Capture the cell that displays the provided text and extract its (X, Y) central coordinate. 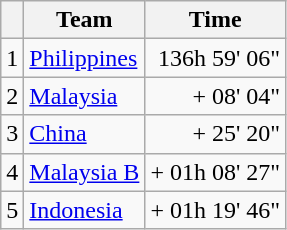
4 (12, 172)
Malaysia (84, 96)
+ 25' 20" (216, 134)
Malaysia B (84, 172)
Philippines (84, 58)
+ 01h 08' 27" (216, 172)
5 (12, 210)
1 (12, 58)
+ 08' 04" (216, 96)
Time (216, 20)
China (84, 134)
2 (12, 96)
+ 01h 19' 46" (216, 210)
Indonesia (84, 210)
136h 59' 06" (216, 58)
3 (12, 134)
Team (84, 20)
